Scan for the cell matching the given text and deliver its [X, Y] coordinate at center. 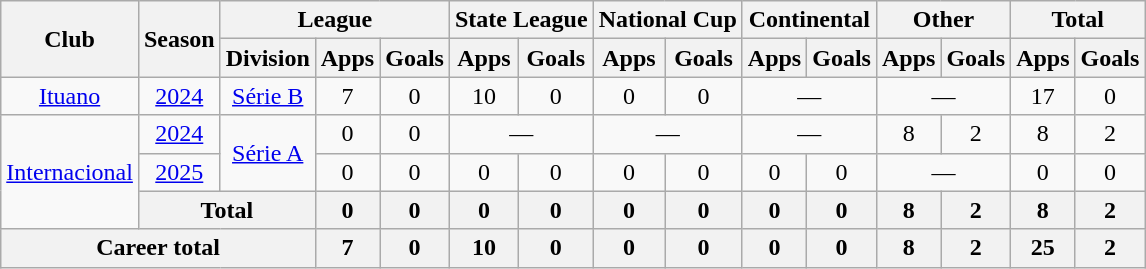
State League [521, 20]
Série A [268, 153]
Division [268, 58]
Club [70, 39]
Continental [809, 20]
2025 [179, 172]
17 [1043, 96]
Série B [268, 96]
25 [1043, 248]
League [334, 20]
Ituano [70, 96]
National Cup [668, 20]
Internacional [70, 172]
Other [943, 20]
Career total [158, 248]
Season [179, 39]
